Capture the cell that displays the provided text and extract its [X, Y] central coordinate. 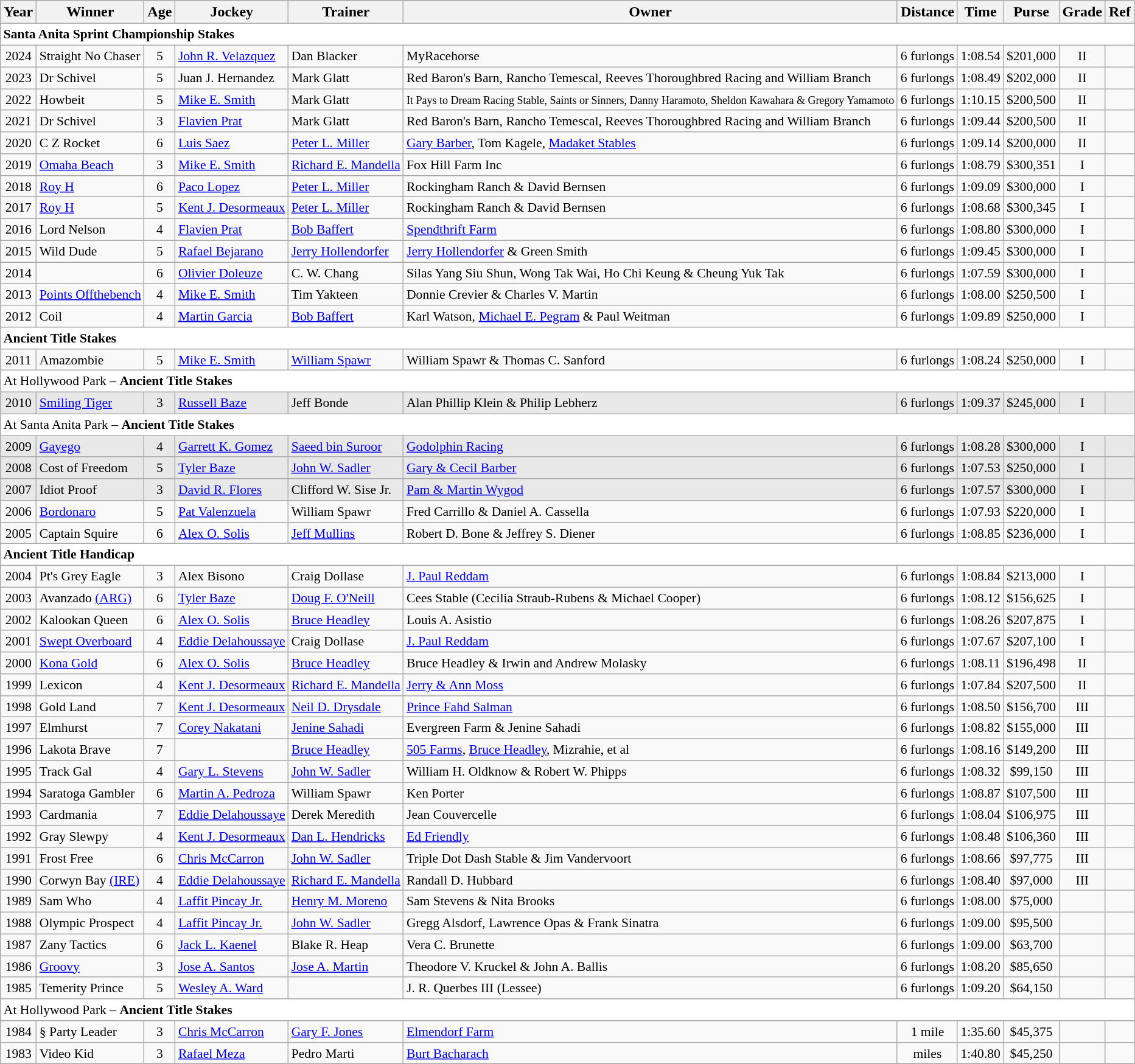
$200,000 [1031, 143]
1988 [18, 923]
David R. Flores [232, 490]
Russell Baze [232, 403]
Wesley A. Ward [232, 988]
Garrett K. Gomez [232, 447]
1:10.15 [980, 100]
1996 [18, 749]
$75,000 [1031, 902]
Tim Yakteen [346, 294]
Jerry & Ann Moss [650, 685]
Alan Phillip Klein & Philip Lebherz [650, 403]
Theodore V. Kruckel & John A. Ballis [650, 967]
MyRacehorse [650, 56]
1:08.20 [980, 967]
Pat Valenzuela [232, 512]
Temerity Prince [90, 988]
Paco Lopez [232, 186]
Randall D. Hubbard [650, 880]
2011 [18, 360]
$220,000 [1031, 512]
1:08.40 [980, 880]
2018 [18, 186]
Jerry Hollendorfer [346, 251]
At Santa Anita Park – Ancient Title Stakes [567, 425]
Video Kid [90, 1053]
2009 [18, 447]
1999 [18, 685]
2002 [18, 620]
Owner [650, 12]
Neil D. Drysdale [346, 706]
505 Farms, Bruce Headley, Mizrahie, et al [650, 749]
Luis Saez [232, 143]
Lakota Brave [90, 749]
$300,345 [1031, 208]
$300,351 [1031, 165]
Ed Friendly [650, 836]
Groovy [90, 967]
1:09.44 [980, 121]
1:07.84 [980, 685]
1992 [18, 836]
Jean Couvercelle [650, 815]
Olivier Doleuze [232, 273]
Gregg Alsdorf, Lawrence Opas & Frank Sinatra [650, 923]
Gary L. Stevens [232, 771]
1 mile [927, 1032]
Idiot Proof [90, 490]
1:08.66 [980, 858]
Age [159, 12]
2024 [18, 56]
Karl Watson, Michael E. Pegram & Paul Weitman [650, 316]
2019 [18, 165]
1:08.68 [980, 208]
$245,000 [1031, 403]
2005 [18, 533]
Henry M. Moreno [346, 902]
2000 [18, 663]
1:08.11 [980, 663]
Grade [1082, 12]
$236,000 [1031, 533]
2016 [18, 229]
Saratoga Gambler [90, 793]
Clifford W. Sise Jr. [346, 490]
William Spawr & Thomas C. Sanford [650, 360]
Blake R. Heap [346, 945]
$250,500 [1031, 294]
1:08.16 [980, 749]
1:08.80 [980, 229]
1:35.60 [980, 1032]
Vera C. Brunette [650, 945]
Triple Dot Dash Stable & Jim Vandervoort [650, 858]
2020 [18, 143]
1997 [18, 728]
1:08.87 [980, 793]
1:09.09 [980, 186]
Wild Dude [90, 251]
1986 [18, 967]
Pam & Martin Wygod [650, 490]
Elmendorf Farm [650, 1032]
$156,700 [1031, 706]
Lexicon [90, 685]
2022 [18, 100]
Cardmania [90, 815]
2013 [18, 294]
1:09.89 [980, 316]
$95,500 [1031, 923]
Sam Who [90, 902]
1:08.79 [980, 165]
1:07.59 [980, 273]
J. R. Querbes III (Lessee) [650, 988]
Howbeit [90, 100]
Jose A. Santos [232, 967]
$63,700 [1031, 945]
$213,000 [1031, 576]
Coil [90, 316]
Swept Overboard [90, 641]
Jose A. Martin [346, 967]
miles [927, 1053]
2007 [18, 490]
2021 [18, 121]
$207,500 [1031, 685]
$64,150 [1031, 988]
1:07.57 [980, 490]
$97,000 [1031, 880]
Ancient Title Stakes [567, 338]
Points Offthebench [90, 294]
Sam Stevens & Nita Brooks [650, 902]
Kona Gold [90, 663]
1:09.45 [980, 251]
1:40.80 [980, 1053]
2015 [18, 251]
Smiling Tiger [90, 403]
1991 [18, 858]
Jockey [232, 12]
Gold Land [90, 706]
Time [980, 12]
Donnie Crevier & Charles V. Martin [650, 294]
Purse [1031, 12]
2017 [18, 208]
Godolphin Racing [650, 447]
2010 [18, 403]
Corwyn Bay (IRE) [90, 880]
1998 [18, 706]
Ref [1120, 12]
Track Gal [90, 771]
2003 [18, 598]
Jack L. Kaenel [232, 945]
$45,250 [1031, 1053]
Cees Stable (Cecilia Straub-Rubens & Michael Cooper) [650, 598]
1983 [18, 1053]
Zany Tactics [90, 945]
Alex Bisono [232, 576]
1993 [18, 815]
Evergreen Farm & Jenine Sahadi [650, 728]
1990 [18, 880]
1:09.20 [980, 988]
1:08.32 [980, 771]
Doug F. O'Neill [346, 598]
Elmhurst [90, 728]
1:08.48 [980, 836]
Distance [927, 12]
1:07.93 [980, 512]
C. W. Chang [346, 273]
$155,000 [1031, 728]
William H. Oldknow & Robert W. Phipps [650, 771]
Olympic Prospect [90, 923]
Gary F. Jones [346, 1032]
$207,100 [1031, 641]
Ken Porter [650, 793]
Derek Meredith [346, 815]
Spendthrift Farm [650, 229]
1:08.54 [980, 56]
Burt Bacharach [650, 1053]
Kalookan Queen [90, 620]
Gray Slewpy [90, 836]
Frost Free [90, 858]
1984 [18, 1032]
1:08.85 [980, 533]
Pedro Marti [346, 1053]
Corey Nakatani [232, 728]
2014 [18, 273]
Winner [90, 12]
Silas Yang Siu Shun, Wong Tak Wai, Ho Chi Keung & Cheung Yuk Tak [650, 273]
1:09.37 [980, 403]
1:08.04 [980, 815]
1:09.14 [980, 143]
C Z Rocket [90, 143]
Jerry Hollendorfer & Green Smith [650, 251]
Dan Blacker [346, 56]
2001 [18, 641]
1:07.53 [980, 468]
Gayego [90, 447]
2004 [18, 576]
$156,625 [1031, 598]
Ancient Title Handicap [567, 555]
Cost of Freedom [90, 468]
$196,498 [1031, 663]
Saeed bin Suroor [346, 447]
2008 [18, 468]
1:08.24 [980, 360]
1:08.26 [980, 620]
1994 [18, 793]
Dan L. Hendricks [346, 836]
Jeff Bonde [346, 403]
Gary Barber, Tom Kagele, Madaket Stables [650, 143]
$201,000 [1031, 56]
1:08.50 [980, 706]
Jeff Mullins [346, 533]
1:08.12 [980, 598]
1:08.49 [980, 78]
Amazombie [90, 360]
1987 [18, 945]
Jenine Sahadi [346, 728]
Bordonaro [90, 512]
2023 [18, 78]
Lord Nelson [90, 229]
Gary & Cecil Barber [650, 468]
Bruce Headley & Irwin and Andrew Molasky [650, 663]
Straight No Chaser [90, 56]
Robert D. Bone & Jeffrey S. Diener [650, 533]
§ Party Leader [90, 1032]
2006 [18, 512]
$149,200 [1031, 749]
1985 [18, 988]
1:08.28 [980, 447]
$207,875 [1031, 620]
Louis A. Asistio [650, 620]
Martin Garcia [232, 316]
Rafael Meza [232, 1053]
Year [18, 12]
1995 [18, 771]
$45,375 [1031, 1032]
$107,500 [1031, 793]
$97,775 [1031, 858]
Omaha Beach [90, 165]
Pt's Grey Eagle [90, 576]
Prince Fahd Salman [650, 706]
Martin A. Pedroza [232, 793]
$85,650 [1031, 967]
Avanzado (ARG) [90, 598]
$106,975 [1031, 815]
Rafael Bejarano [232, 251]
1:08.84 [980, 576]
1:07.67 [980, 641]
1:08.82 [980, 728]
$99,150 [1031, 771]
It Pays to Dream Racing Stable, Saints or Sinners, Danny Haramoto, Sheldon Kawahara & Gregory Yamamoto [650, 100]
Fox Hill Farm Inc [650, 165]
$106,360 [1031, 836]
Captain Squire [90, 533]
Juan J. Hernandez [232, 78]
Santa Anita Sprint Championship Stakes [567, 35]
John R. Velazquez [232, 56]
1989 [18, 902]
2012 [18, 316]
$202,000 [1031, 78]
Fred Carrillo & Daniel A. Cassella [650, 512]
Trainer [346, 12]
